Return the [x, y] coordinate for the center point of the cell that contains the specified text.  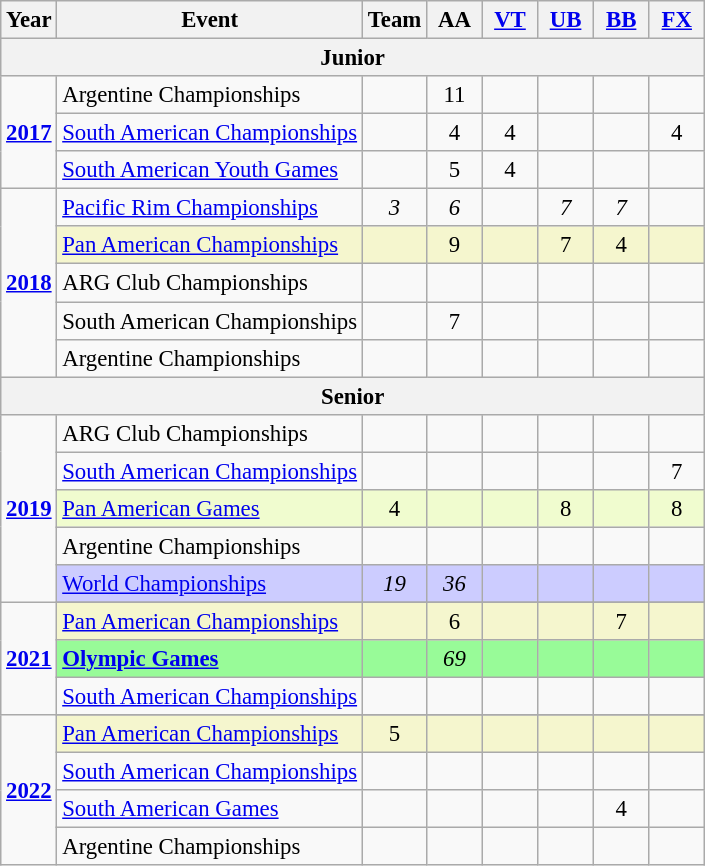
11 [455, 95]
South American Youth Games [210, 170]
South American Games [210, 809]
Olympic Games [210, 659]
9 [455, 245]
36 [455, 584]
2022 [29, 790]
Pan American Games [210, 509]
VT [510, 20]
AA [455, 20]
69 [455, 659]
Senior [353, 396]
World Championships [210, 584]
2017 [29, 132]
Event [210, 20]
Year [29, 20]
Junior [353, 58]
FX [677, 20]
3 [394, 208]
2019 [29, 508]
Pacific Rim Championships [210, 208]
2018 [29, 283]
2021 [29, 658]
BB [621, 20]
Team [394, 20]
UB [566, 20]
19 [394, 584]
